Return (X, Y) of the center of cell containing provided text 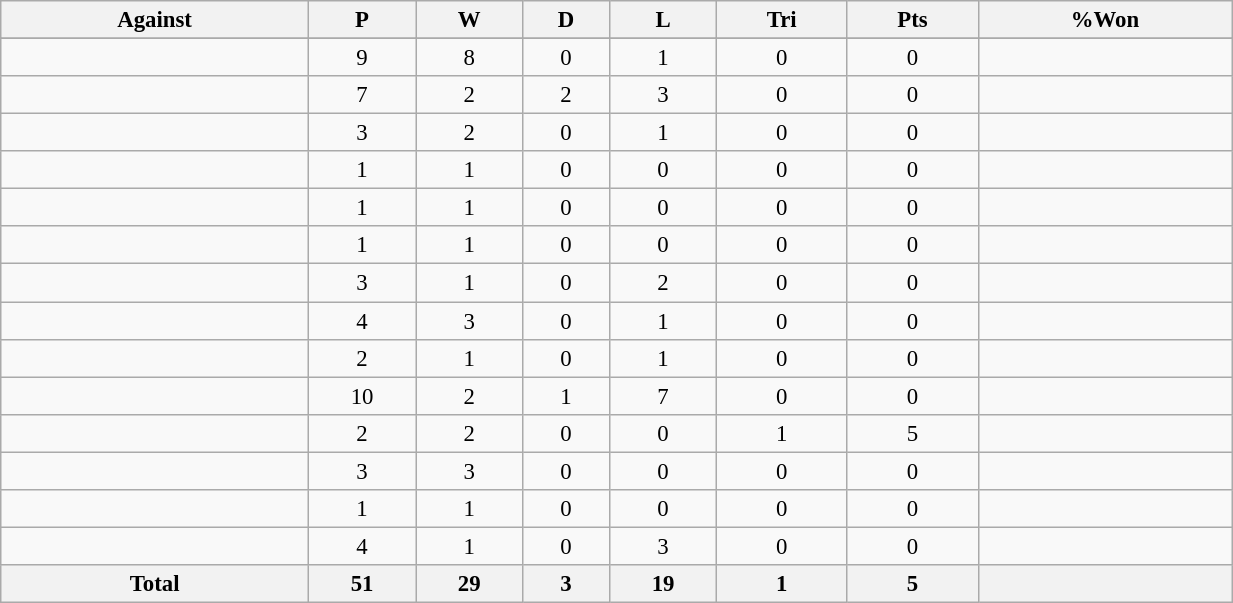
Tri (782, 20)
W (470, 20)
Total (155, 584)
D (566, 20)
29 (470, 584)
19 (662, 584)
%Won (1104, 20)
L (662, 20)
Against (155, 20)
10 (362, 396)
P (362, 20)
9 (362, 58)
8 (470, 58)
Pts (912, 20)
51 (362, 584)
